Identify which cell holds the provided text, then report its [x, y] central coordinate. 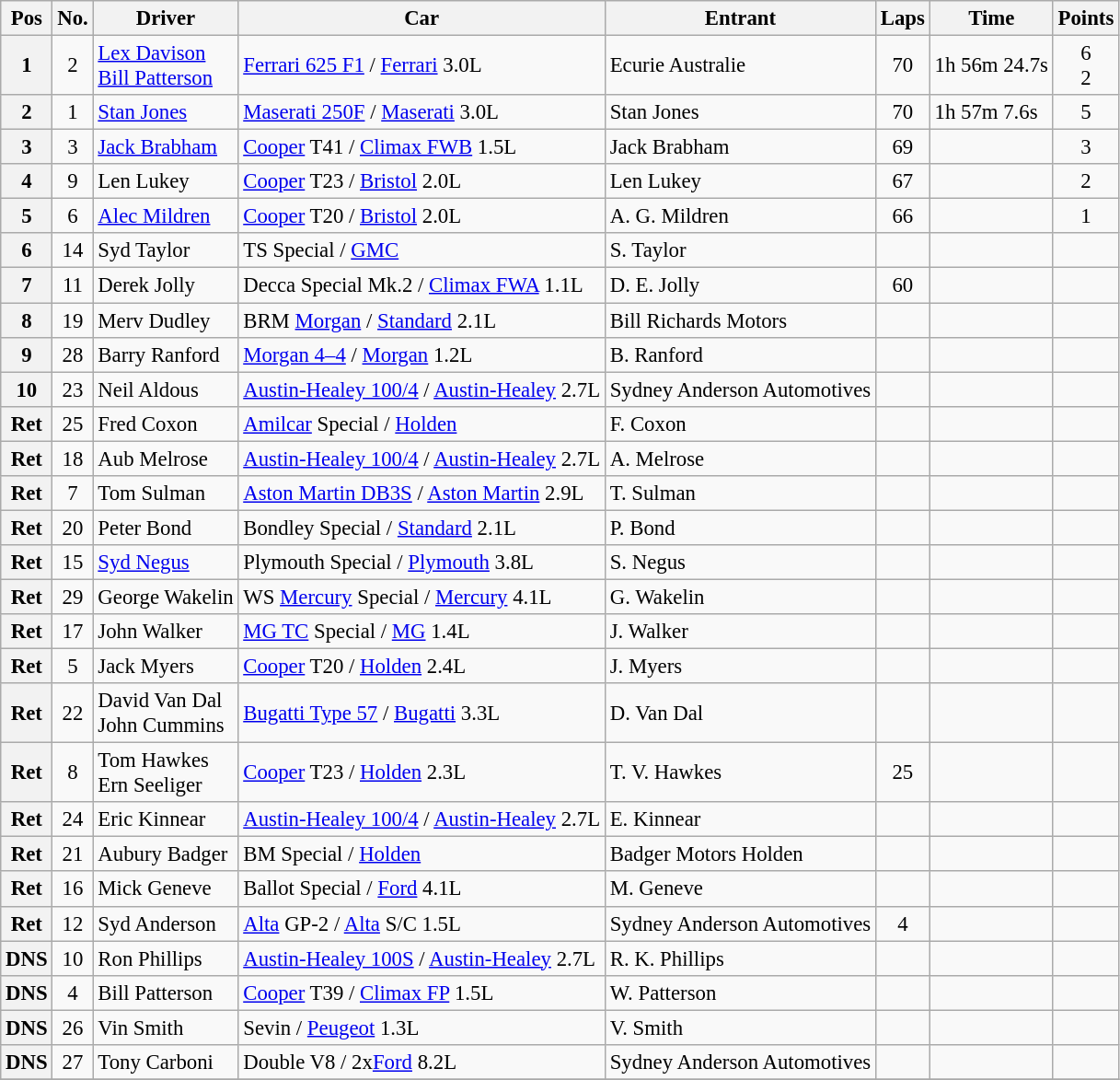
Badger Motors Holden [740, 854]
15 [73, 563]
S. Negus [740, 563]
T. V. Hawkes [740, 773]
BM Special / Holden [421, 854]
Syd Anderson [166, 923]
E. Kinnear [740, 819]
R. K. Phillips [740, 958]
Aubury Badger [166, 854]
Ferrari 625 F1 / Ferrari 3.0L [421, 66]
12 [73, 923]
Cooper T23 / Bristol 2.0L [421, 181]
Car [421, 18]
M. Geneve [740, 889]
Time [991, 18]
D. E. Jolly [740, 285]
Cooper T20 / Holden 2.4L [421, 667]
Cooper T23 / Holden 2.3L [421, 773]
Driver [166, 18]
Tony Carboni [166, 1063]
Vin Smith [166, 1028]
BRM Morgan / Standard 2.1L [421, 320]
S. Taylor [740, 251]
69 [902, 147]
Merv Dudley [166, 320]
29 [73, 597]
28 [73, 354]
Alec Mildren [166, 216]
Decca Special Mk.2 / Climax FWA 1.1L [421, 285]
Ecurie Australie [740, 66]
20 [73, 528]
Jack Myers [166, 667]
Entrant [740, 18]
Cooper T41 / Climax FWB 1.5L [421, 147]
Syd Negus [166, 563]
Barry Ranford [166, 354]
67 [902, 181]
Bill Patterson [166, 993]
D. Van Dal [740, 713]
P. Bond [740, 528]
Maserati 250F / Maserati 3.0L [421, 112]
Alta GP-2 / Alta S/C 1.5L [421, 923]
WS Mercury Special / Mercury 4.1L [421, 597]
Points [1086, 18]
J. Walker [740, 632]
Ron Phillips [166, 958]
J. Myers [740, 667]
B. Ranford [740, 354]
19 [73, 320]
26 [73, 1028]
Aub Melrose [166, 459]
Eric Kinnear [166, 819]
Sevin / Peugeot 1.3L [421, 1028]
23 [73, 389]
Amilcar Special / Holden [421, 424]
Peter Bond [166, 528]
Neil Aldous [166, 389]
Aston Martin DB3S / Aston Martin 2.9L [421, 494]
Tom Hawkes Ern Seeliger [166, 773]
A. Melrose [740, 459]
W. Patterson [740, 993]
24 [73, 819]
Double V8 / 2xFord 8.2L [421, 1063]
14 [73, 251]
60 [902, 285]
A. G. Mildren [740, 216]
16 [73, 889]
Cooper T39 / Climax FP 1.5L [421, 993]
17 [73, 632]
Austin-Healey 100S / Austin-Healey 2.7L [421, 958]
1h 56m 24.7s [991, 66]
G. Wakelin [740, 597]
Mick Geneve [166, 889]
Ballot Special / Ford 4.1L [421, 889]
Pos [27, 18]
Derek Jolly [166, 285]
Fred Coxon [166, 424]
22 [73, 713]
No. [73, 18]
Bugatti Type 57 / Bugatti 3.3L [421, 713]
1h 57m 7.6s [991, 112]
Cooper T20 / Bristol 2.0L [421, 216]
66 [902, 216]
T. Sulman [740, 494]
Bondley Special / Standard 2.1L [421, 528]
Morgan 4–4 / Morgan 1.2L [421, 354]
11 [73, 285]
John Walker [166, 632]
David Van Dal John Cummins [166, 713]
Tom Sulman [166, 494]
Plymouth Special / Plymouth 3.8L [421, 563]
George Wakelin [166, 597]
Laps [902, 18]
Bill Richards Motors [740, 320]
Lex Davison Bill Patterson [166, 66]
18 [73, 459]
MG TC Special / MG 1.4L [421, 632]
27 [73, 1063]
Syd Taylor [166, 251]
6 2 [1086, 66]
TS Special / GMC [421, 251]
V. Smith [740, 1028]
21 [73, 854]
F. Coxon [740, 424]
